Return (x, y) of the center of cell containing provided text 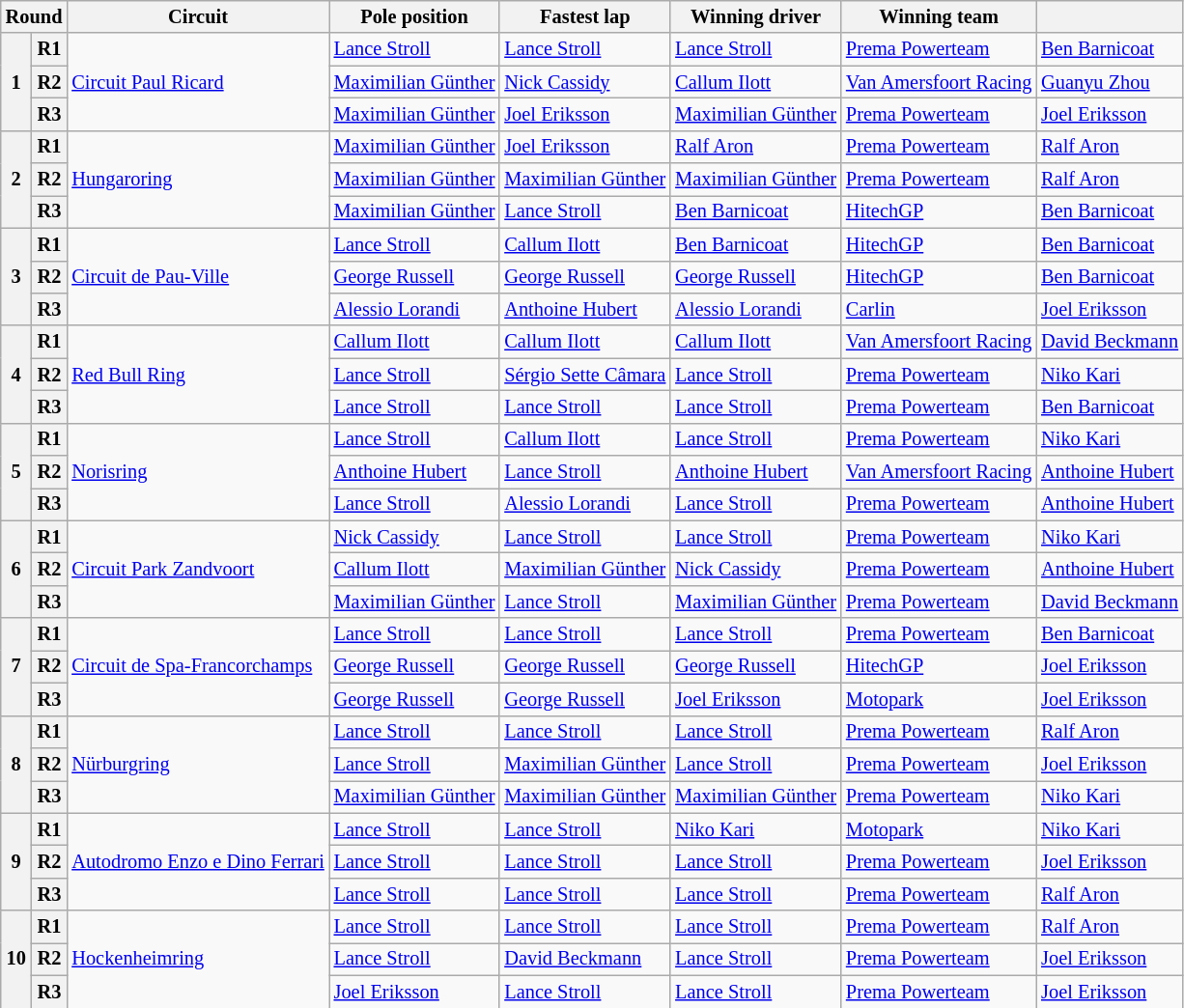
Circuit Paul Ricard (197, 81)
Guanyu Zhou (1110, 82)
Winning driver (755, 16)
Circuit Park Zandvoort (197, 570)
Fastest lap (585, 16)
5 (16, 471)
Norisring (197, 471)
Pole position (415, 16)
3 (16, 276)
Carlin (939, 309)
7 (16, 666)
2 (16, 180)
Circuit de Pau-Ville (197, 276)
Hockenheimring (197, 960)
Red Bull Ring (197, 375)
Circuit (197, 16)
Circuit de Spa-Francorchamps (197, 666)
Autodromo Enzo e Dino Ferrari (197, 861)
Sérgio Sette Câmara (585, 375)
6 (16, 570)
Round (35, 16)
9 (16, 861)
Nürburgring (197, 765)
Hungaroring (197, 180)
10 (16, 960)
8 (16, 765)
1 (16, 81)
Winning team (939, 16)
4 (16, 375)
